Search for the cell housing the specified text and yield its [x, y] center coordinate. 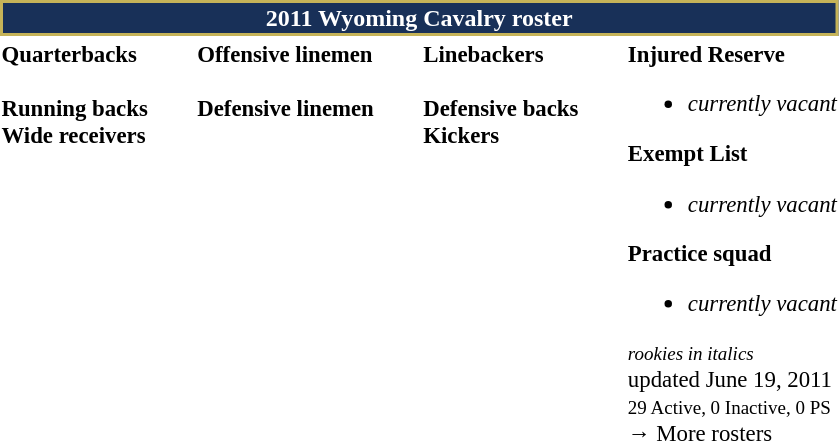
2011 Wyoming Cavalry roster [419, 18]
